Scan for the cell matching the given text and deliver its (X, Y) coordinate at center. 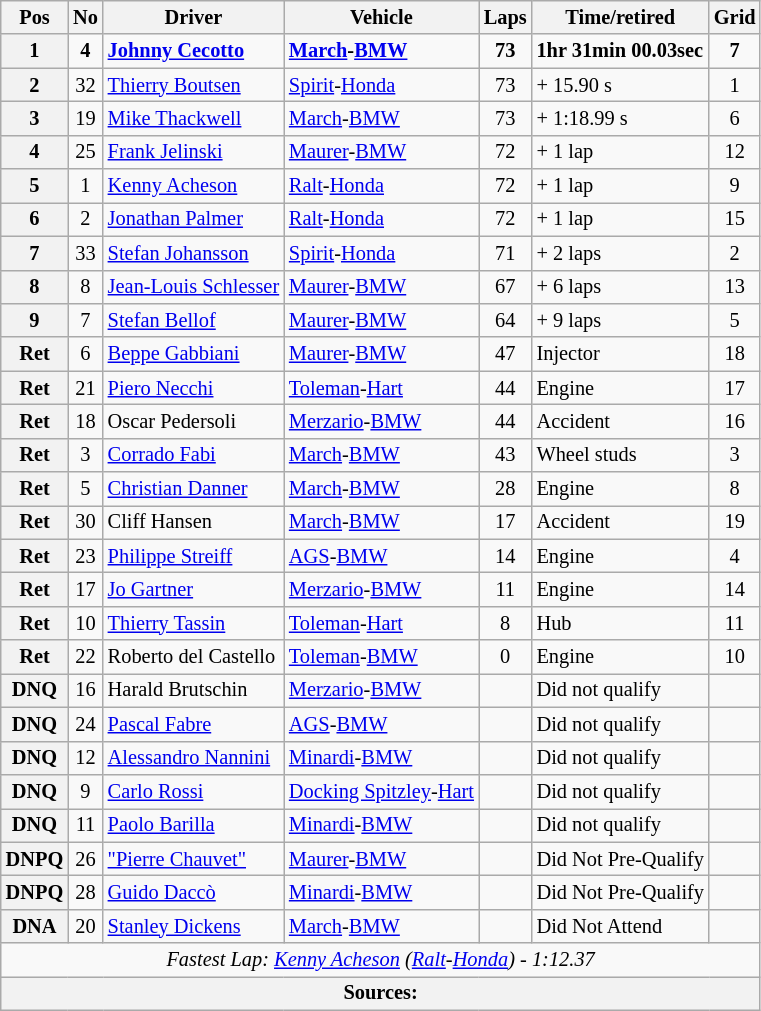
Paolo Barilla (194, 825)
Thierry Tassin (194, 623)
Injector (620, 354)
Pascal Fabre (194, 724)
Docking Spitzley-Hart (382, 791)
Mike Thackwell (194, 118)
Jean-Louis Schlesser (194, 287)
Beppe Gabbiani (194, 354)
DNA (34, 926)
23 (86, 556)
Hub (620, 623)
32 (86, 85)
Philippe Streiff (194, 556)
Stanley Dickens (194, 926)
0 (506, 657)
64 (506, 320)
30 (86, 522)
Grid (735, 17)
Cliff Hansen (194, 522)
20 (86, 926)
33 (86, 253)
Christian Danner (194, 489)
Guido Daccò (194, 892)
Johnny Cecotto (194, 51)
Stefan Bellof (194, 320)
Fastest Lap: Kenny Acheson (Ralt-Honda) - 1:12.37 (381, 960)
Sources: (381, 993)
Jonathan Palmer (194, 219)
47 (506, 354)
Wheel studs (620, 455)
"Pierre Chauvet" (194, 859)
Carlo Rossi (194, 791)
43 (506, 455)
13 (735, 287)
Time/retired (620, 17)
22 (86, 657)
Piero Necchi (194, 388)
Kenny Acheson (194, 186)
+ 1:18.99 s (620, 118)
Harald Brutschin (194, 690)
Jo Gartner (194, 589)
Frank Jelinski (194, 152)
Laps (506, 17)
26 (86, 859)
Pos (34, 17)
Driver (194, 17)
24 (86, 724)
21 (86, 388)
Oscar Pedersoli (194, 421)
67 (506, 287)
Thierry Boutsen (194, 85)
25 (86, 152)
1hr 31min 00.03sec (620, 51)
Vehicle (382, 17)
Roberto del Castello (194, 657)
+ 6 laps (620, 287)
Toleman-BMW (382, 657)
Corrado Fabi (194, 455)
Stefan Johansson (194, 253)
No (86, 17)
+ 2 laps (620, 253)
15 (735, 219)
+ 15.90 s (620, 85)
Did Not Attend (620, 926)
+ 9 laps (620, 320)
Alessandro Nannini (194, 758)
71 (506, 253)
